Output the (X, Y) coordinate of the center of the cell containing the given text.  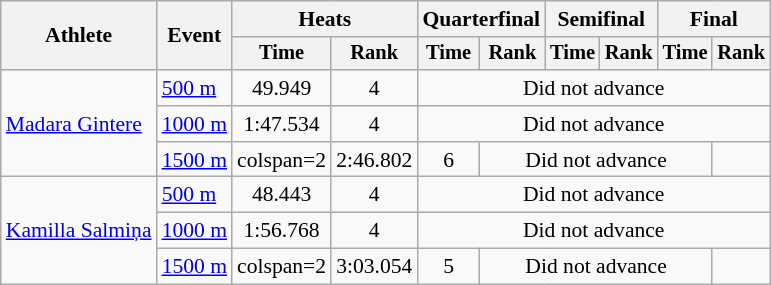
6 (448, 160)
49.949 (282, 88)
Heats (324, 19)
Madara Gintere (79, 124)
1:56.768 (282, 231)
Semifinal (601, 19)
3:03.054 (374, 267)
5 (448, 267)
Kamilla Salmiņa (79, 230)
Event (194, 36)
48.443 (282, 195)
Athlete (79, 36)
Final (714, 19)
1:47.534 (282, 124)
2:46.802 (374, 160)
Quarterfinal (481, 19)
